Pinpoint the cell where the given text exists, returning its (X, Y) midpoint coordinate. 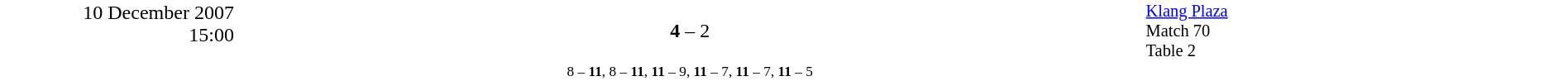
8 – 11, 8 – 11, 11 – 9, 11 – 7, 11 – 7, 11 – 5 (690, 71)
Klang PlazaMatch 70Table 2 (1356, 31)
10 December 200715:00 (117, 40)
4 – 2 (690, 31)
